Output the (x, y) coordinate of the center of the cell containing the given text.  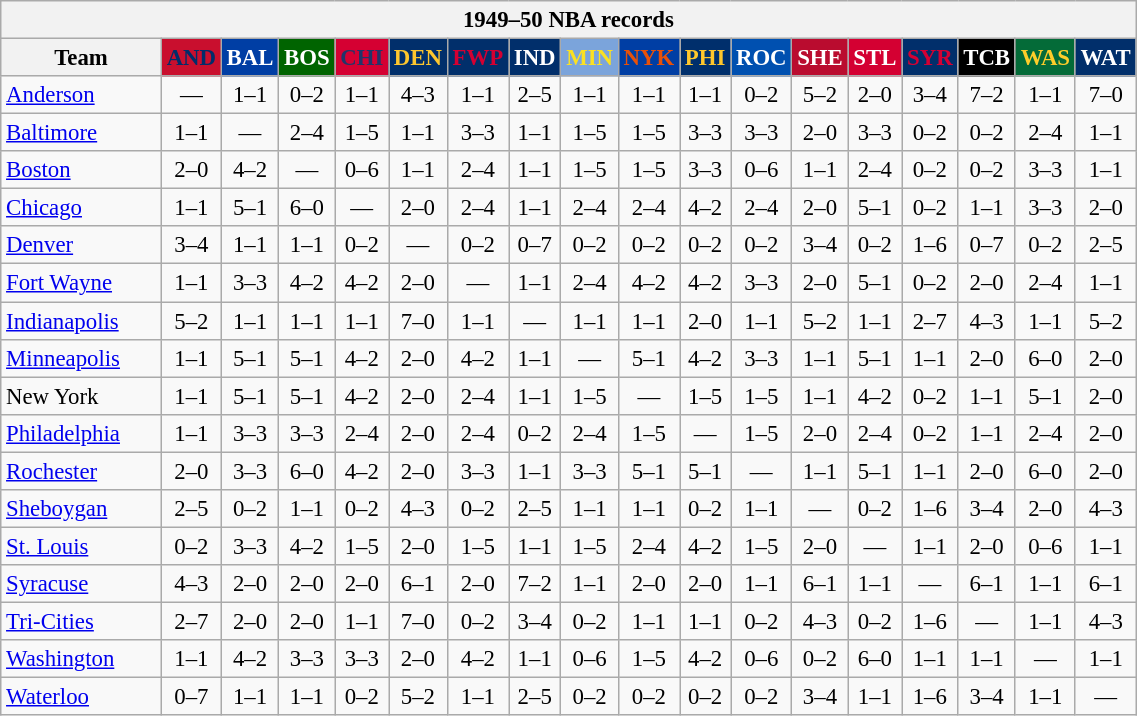
WAS (1045, 58)
SYR (930, 58)
Team (82, 58)
NYK (648, 58)
Baltimore (82, 133)
Denver (82, 245)
CHI (362, 58)
Indianapolis (82, 321)
Washington (82, 659)
ROC (762, 58)
Fort Wayne (82, 283)
IND (534, 58)
Minneapolis (82, 358)
STL (875, 58)
New York (82, 396)
Chicago (82, 208)
BOS (307, 58)
SHE (820, 58)
St. Louis (82, 546)
Sheboygan (82, 509)
PHI (706, 58)
Philadelphia (82, 433)
Syracuse (82, 584)
Rochester (82, 471)
Waterloo (82, 697)
TCB (986, 58)
BAL (250, 58)
AND (191, 58)
DEN (418, 58)
MIN (590, 58)
Tri-Cities (82, 621)
FWP (478, 58)
Anderson (82, 95)
1949–50 NBA records (568, 20)
Boston (82, 170)
WAT (1106, 58)
